Return (x, y) of the center of cell containing provided text 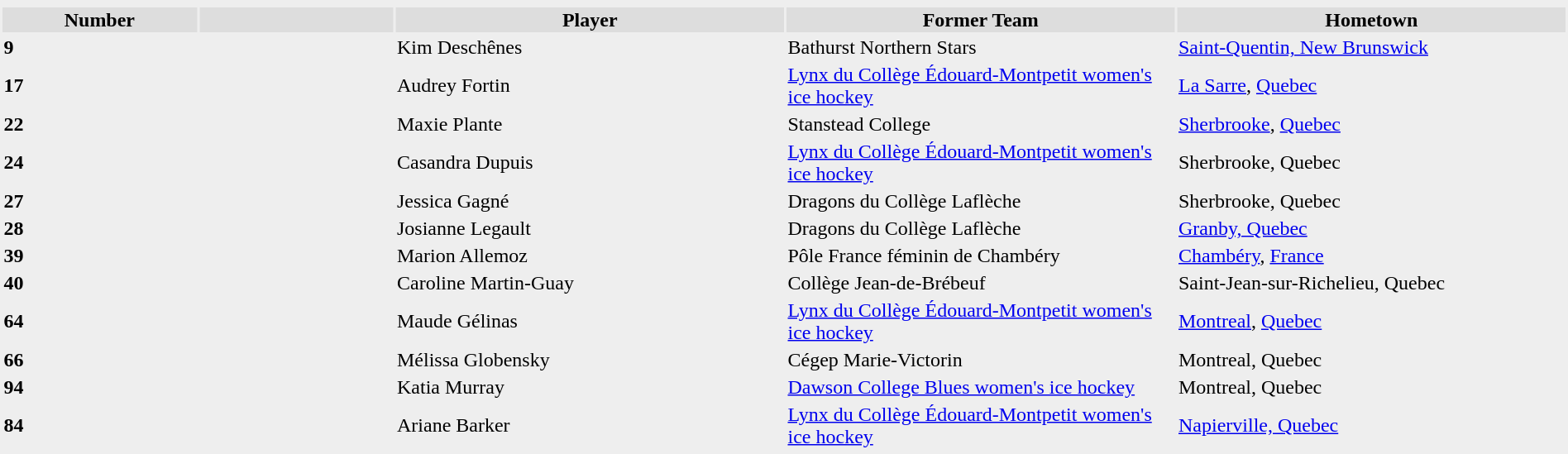
Caroline Martin-Guay (590, 283)
Hometown (1372, 20)
Number (99, 20)
40 (99, 283)
22 (99, 124)
Granby, Quebec (1372, 228)
Mélissa Globensky (590, 360)
Napierville, Quebec (1372, 425)
27 (99, 201)
24 (99, 162)
66 (99, 360)
Josianne Legault (590, 228)
17 (99, 86)
84 (99, 425)
Maude Gélinas (590, 321)
Audrey Fortin (590, 86)
94 (99, 387)
Saint-Quentin, New Brunswick (1372, 47)
Collège Jean-de-Brébeuf (981, 283)
La Sarre, Quebec (1372, 86)
39 (99, 256)
Marion Allemoz (590, 256)
Cégep Marie-Victorin (981, 360)
Pôle France féminin de Chambéry (981, 256)
9 (99, 47)
Saint-Jean-sur-Richelieu, Quebec (1372, 283)
Maxie Plante (590, 124)
Former Team (981, 20)
Player (590, 20)
Stanstead College (981, 124)
Katia Murray (590, 387)
Casandra Dupuis (590, 162)
Dawson College Blues women's ice hockey (981, 387)
64 (99, 321)
Bathurst Northern Stars (981, 47)
Kim Deschênes (590, 47)
Chambéry, France (1372, 256)
Ariane Barker (590, 425)
28 (99, 228)
Jessica Gagné (590, 201)
